Provide the (X, Y) coordinate of the cell's center where the given text is located.  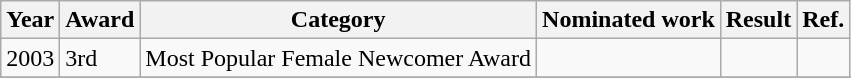
Year (30, 20)
Nominated work (629, 20)
Category (338, 20)
Most Popular Female Newcomer Award (338, 58)
Ref. (824, 20)
Award (100, 20)
2003 (30, 58)
Result (758, 20)
3rd (100, 58)
